Pinpoint the cell where the given text exists, returning its (X, Y) midpoint coordinate. 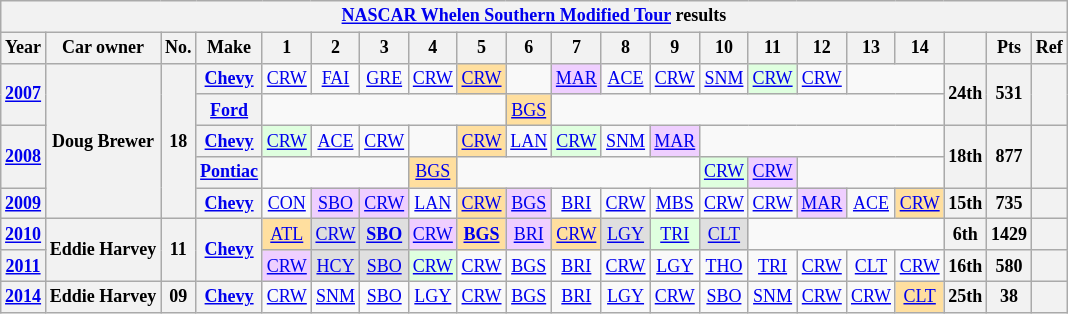
CON (286, 204)
580 (1010, 266)
2010 (24, 234)
2011 (24, 266)
531 (1010, 94)
Ford (230, 110)
16th (966, 266)
735 (1010, 204)
14 (920, 48)
09 (178, 296)
38 (1010, 296)
Ref (1049, 48)
15th (966, 204)
2008 (24, 156)
9 (675, 48)
6 (529, 48)
4 (432, 48)
THO (724, 266)
2007 (24, 94)
HCY (336, 266)
877 (1010, 156)
18th (966, 156)
1429 (1010, 234)
Year (24, 48)
1 (286, 48)
NASCAR Whelen Southern Modified Tour results (534, 16)
3 (384, 48)
Car owner (102, 48)
18 (178, 141)
25th (966, 296)
Make (230, 48)
No. (178, 48)
2014 (24, 296)
GRE (384, 78)
Pts (1010, 48)
ATL (286, 234)
10 (724, 48)
5 (482, 48)
Pontiac (230, 172)
Doug Brewer (102, 141)
7 (577, 48)
2 (336, 48)
FAI (336, 78)
6th (966, 234)
2009 (24, 204)
MBS (675, 204)
13 (872, 48)
8 (626, 48)
24th (966, 94)
12 (822, 48)
